Detect which cell encompasses the target text, then output its (X, Y) center coordinate. 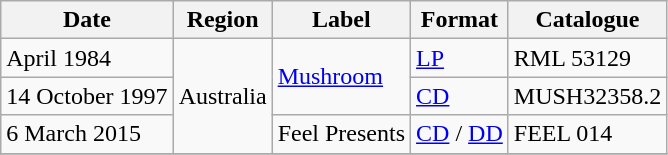
Date (87, 20)
14 October 1997 (87, 96)
April 1984 (87, 58)
RML 53129 (587, 58)
Label (341, 20)
6 March 2015 (87, 134)
LP (460, 58)
MUSH32358.2 (587, 96)
FEEL 014 (587, 134)
Australia (222, 96)
Feel Presents (341, 134)
Format (460, 20)
CD (460, 96)
Catalogue (587, 20)
Region (222, 20)
CD / DD (460, 134)
Mushroom (341, 77)
